Extract the [X, Y] coordinate from the center of the cell holding the provided text.  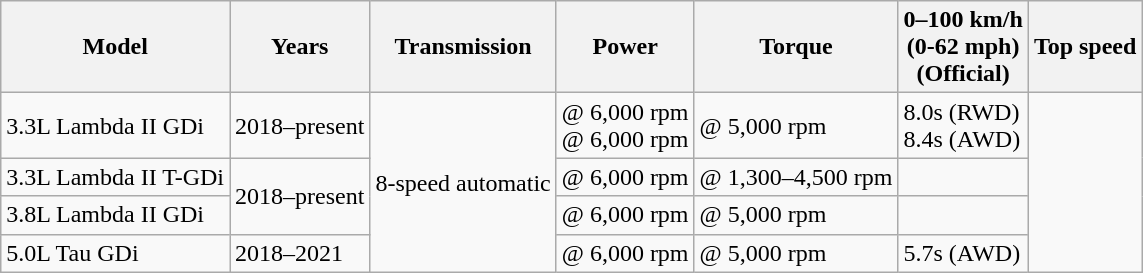
8.0s (RWD)8.4s (AWD) [963, 126]
Transmission [463, 47]
5.0L Tau GDi [116, 253]
2018–2021 [300, 253]
Torque [796, 47]
3.8L Lambda II GDi [116, 215]
Top speed [1085, 47]
Model [116, 47]
Years [300, 47]
@ 6,000 rpm @ 6,000 rpm [625, 126]
0–100 km/h(0-62 mph)(Official) [963, 47]
Power [625, 47]
5.7s (AWD) [963, 253]
3.3L Lambda II GDi [116, 126]
8-speed automatic [463, 182]
3.3L Lambda II T-GDi [116, 177]
@ 1,300–4,500 rpm [796, 177]
